Return (x, y) of the center of cell containing provided text 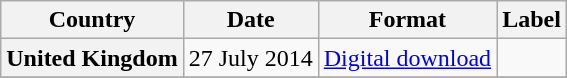
27 July 2014 (250, 58)
Format (407, 20)
Label (532, 20)
Date (250, 20)
Digital download (407, 58)
United Kingdom (92, 58)
Country (92, 20)
